Return the [x, y] coordinate for the center point of the cell that contains the specified text.  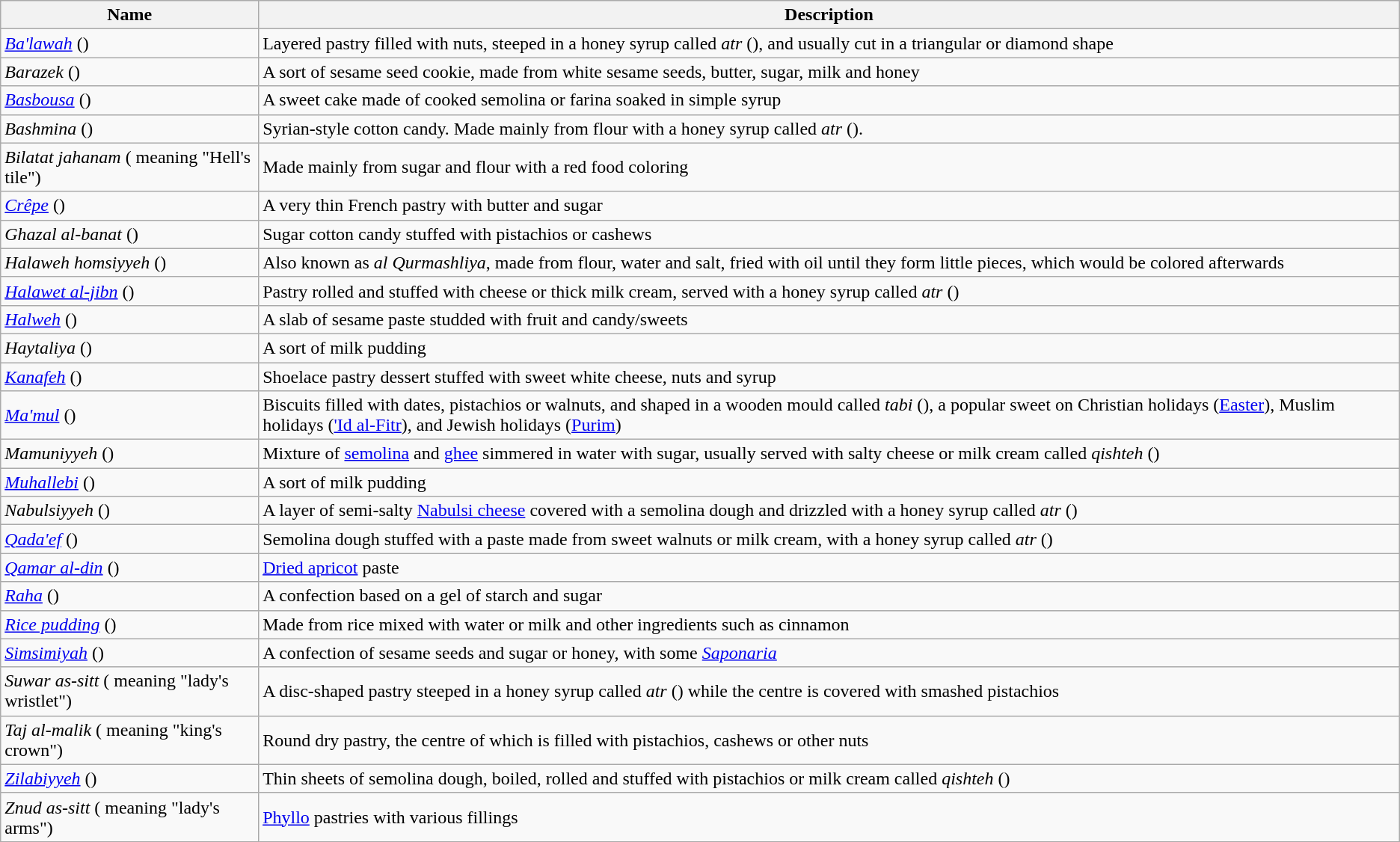
A sweet cake made of cooked semolina or farina soaked in simple syrup [829, 100]
Semolina dough stuffed with a paste made from sweet walnuts or milk cream, with a honey syrup called atr () [829, 539]
A disc-shaped pastry steeped in a honey syrup called atr () while the centre is covered with smashed pistachios [829, 691]
Made mainly from sugar and flour with a red food coloring [829, 168]
Thin sheets of semolina dough, boiled, rolled and stuffed with pistachios or milk cream called qishteh () [829, 778]
Ma'mul () [130, 416]
Ghazal al-banat () [130, 234]
Halweh () [130, 319]
Rice pudding () [130, 624]
Qamar al-din () [130, 568]
Ba'lawah () [130, 43]
A very thin French pastry with butter and sugar [829, 206]
Suwar as-sitt ( meaning "lady's wristlet") [130, 691]
Halaweh homsiyyeh () [130, 262]
A confection based on a gel of starch and sugar [829, 596]
Nabulsiyyeh () [130, 511]
A sort of sesame seed cookie, made from white sesame seeds, butter, sugar, milk and honey [829, 72]
Bashmina () [130, 129]
Taj al-malik ( meaning "king's crown") [130, 740]
A slab of sesame paste studded with fruit and candy/sweets [829, 319]
Crêpe () [130, 206]
Layered pastry filled with nuts, steeped in a honey syrup called atr (), and usually cut in a triangular or diamond shape [829, 43]
Made from rice mixed with water or milk and other ingredients such as cinnamon [829, 624]
A layer of semi-salty Nabulsi cheese covered with a semolina dough and drizzled with a honey syrup called atr () [829, 511]
Description [829, 15]
Syrian-style cotton candy. Made mainly from flour with a honey syrup called atr (). [829, 129]
Zilabiyyeh () [130, 778]
Simsimiyah () [130, 653]
Sugar cotton candy stuffed with pistachios or cashews [829, 234]
Mamuniyyeh () [130, 454]
A confection of sesame seeds and sugar or honey, with some Saponaria [829, 653]
Phyllo pastries with various fillings [829, 817]
Bilatat jahanam ( meaning "Hell's tile") [130, 168]
Mixture of semolina and ghee simmered in water with sugar, usually served with salty cheese or milk cream called qishteh () [829, 454]
Raha () [130, 596]
Name [130, 15]
Halawet al-jibn () [130, 291]
Also known as al Qurmashliya, made from flour, water and salt, fried with oil until they form little pieces, which would be colored afterwards [829, 262]
Barazek () [130, 72]
Round dry pastry, the centre of which is filled with pistachios, cashews or other nuts [829, 740]
Shoelace pastry dessert stuffed with sweet white cheese, nuts and syrup [829, 376]
Kanafeh () [130, 376]
Muhallebi () [130, 482]
Pastry rolled and stuffed with cheese or thick milk cream, served with a honey syrup called atr () [829, 291]
Dried apricot paste [829, 568]
Haytaliya () [130, 348]
Basbousa () [130, 100]
Qada'ef () [130, 539]
Znud as-sitt ( meaning "lady's arms") [130, 817]
